Return the [X, Y] coordinate for the center point of the cell that contains the specified text.  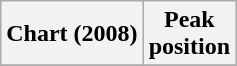
Chart (2008) [72, 34]
Peakposition [189, 34]
